Identify which cell holds the provided text, then report its (x, y) central coordinate. 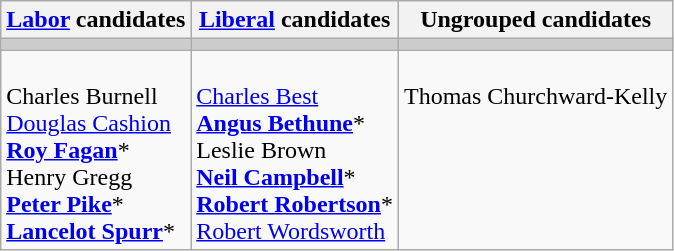
Thomas Churchward-Kelly (535, 150)
Labor candidates (96, 20)
Charles Best Angus Bethune* Leslie Brown Neil Campbell* Robert Robertson* Robert Wordsworth (295, 150)
Liberal candidates (295, 20)
Charles Burnell Douglas Cashion Roy Fagan* Henry Gregg Peter Pike* Lancelot Spurr* (96, 150)
Ungrouped candidates (535, 20)
